For the text-containing cell, return its midpoint in (x, y) coordinate format. 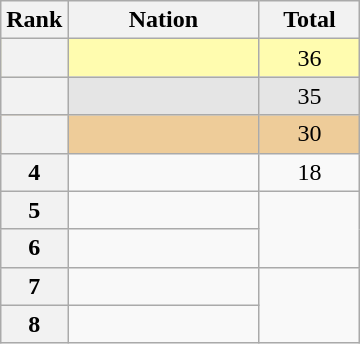
18 (310, 172)
30 (310, 134)
7 (34, 286)
6 (34, 248)
5 (34, 210)
35 (310, 96)
Total (310, 20)
36 (310, 58)
8 (34, 324)
4 (34, 172)
Nation (164, 20)
Rank (34, 20)
